Pinpoint the cell where the given text exists, returning its (x, y) midpoint coordinate. 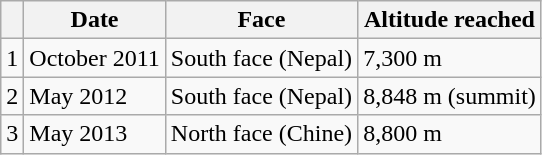
Altitude reached (450, 20)
North face (Chine) (261, 134)
Date (94, 20)
8,800 m (450, 134)
May 2013 (94, 134)
1 (12, 58)
7,300 m (450, 58)
8,848 m (summit) (450, 96)
October 2011 (94, 58)
Face (261, 20)
May 2012 (94, 96)
3 (12, 134)
2 (12, 96)
